Determine the (x, y) coordinate at the center of the cell enclosing the given text.  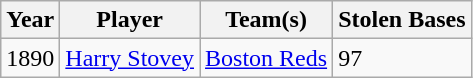
1890 (30, 58)
Year (30, 20)
Stolen Bases (402, 20)
Harry Stovey (130, 58)
97 (402, 58)
Boston Reds (266, 58)
Team(s) (266, 20)
Player (130, 20)
